Search for the cell housing the specified text and yield its [x, y] center coordinate. 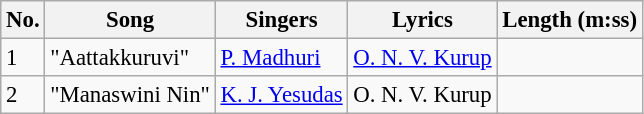
Length (m:ss) [570, 20]
"Manaswini Nin" [130, 95]
"Aattakkuruvi" [130, 58]
Song [130, 20]
P. Madhuri [282, 58]
K. J. Yesudas [282, 95]
Singers [282, 20]
2 [23, 95]
No. [23, 20]
Lyrics [422, 20]
1 [23, 58]
